Return the (X, Y) coordinate for the center point of the cell that contains the specified text.  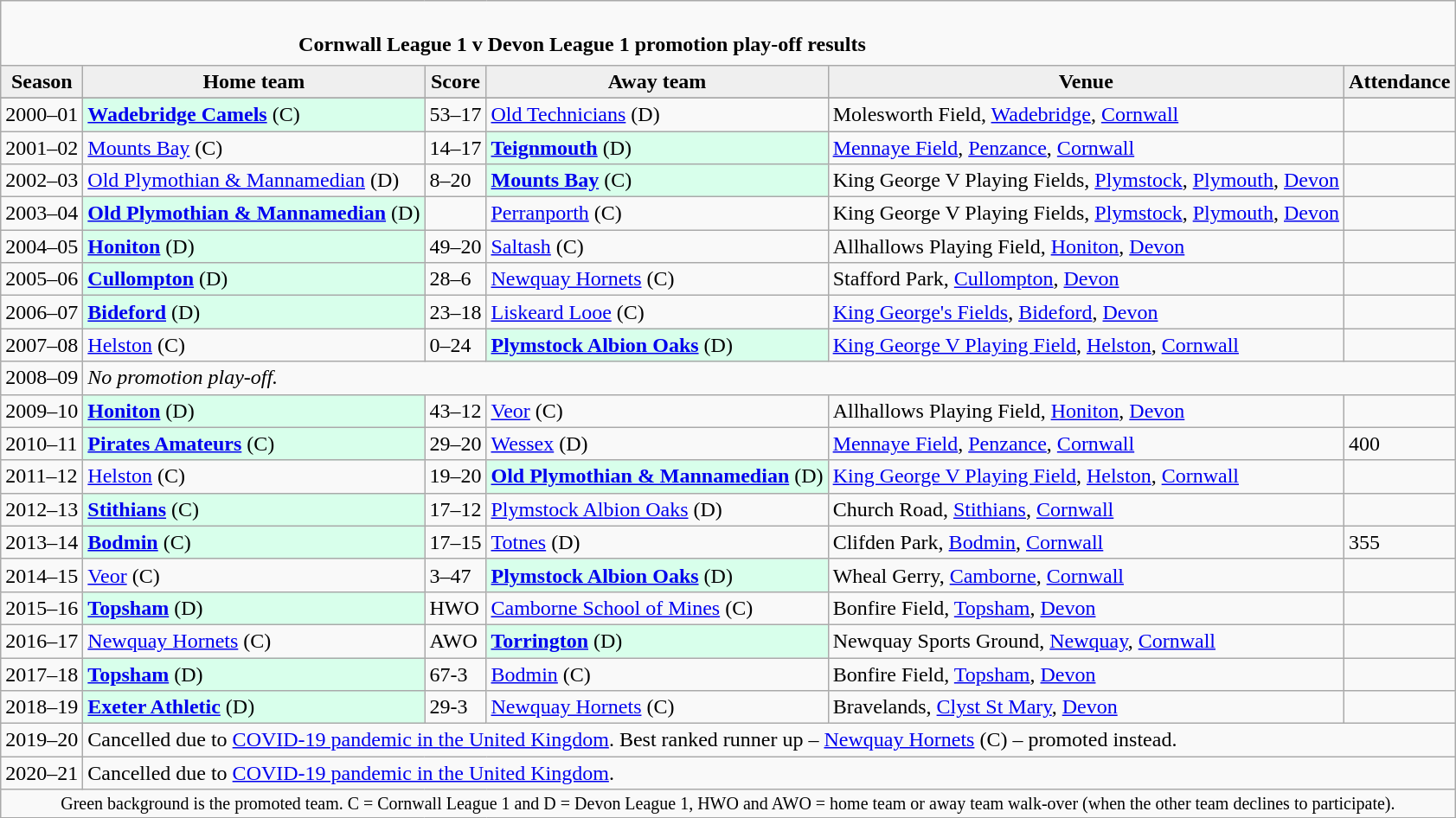
2016–17 (42, 641)
2014–15 (42, 575)
Pirates Amateurs (C) (254, 444)
Exeter Athletic (D) (254, 707)
Old Technicians (D) (657, 114)
2013–14 (42, 542)
53–17 (455, 114)
67-3 (455, 674)
Season (42, 81)
23–18 (455, 312)
29-3 (455, 707)
2004–05 (42, 246)
2020–21 (42, 773)
Bravelands, Clyst St Mary, Devon (1086, 707)
2019–20 (42, 740)
355 (1400, 542)
Score (455, 81)
3–47 (455, 575)
Wessex (D) (657, 444)
Stafford Park, Cullompton, Devon (1086, 279)
AWO (455, 641)
2008–09 (42, 378)
Teignmouth (D) (657, 148)
Torrington (D) (657, 641)
14–17 (455, 148)
2015–16 (42, 608)
Wheal Gerry, Camborne, Cornwall (1086, 575)
400 (1400, 444)
Away team (657, 81)
Clifden Park, Bodmin, Cornwall (1086, 542)
Liskeard Looe (C) (657, 312)
Attendance (1400, 81)
2001–02 (42, 148)
17–15 (455, 542)
2017–18 (42, 674)
King George's Fields, Bideford, Devon (1086, 312)
17–12 (455, 509)
Camborne School of Mines (C) (657, 608)
Stithians (C) (254, 509)
2018–19 (42, 707)
2003–04 (42, 214)
Cancelled due to COVID-19 pandemic in the United Kingdom. Best ranked runner up – Newquay Hornets (C) – promoted instead. (769, 740)
Saltash (C) (657, 246)
2007–08 (42, 345)
Bideford (D) (254, 312)
Cancelled due to COVID-19 pandemic in the United Kingdom. (769, 773)
Venue (1086, 81)
Newquay Sports Ground, Newquay, Cornwall (1086, 641)
2012–13 (42, 509)
Perranporth (C) (657, 214)
2002–03 (42, 181)
43–12 (455, 411)
49–20 (455, 246)
2011–12 (42, 476)
2005–06 (42, 279)
28–6 (455, 279)
2006–07 (42, 312)
Cullompton (D) (254, 279)
2010–11 (42, 444)
29–20 (455, 444)
19–20 (455, 476)
Wadebridge Camels (C) (254, 114)
0–24 (455, 345)
2000–01 (42, 114)
Molesworth Field, Wadebridge, Cornwall (1086, 114)
Church Road, Stithians, Cornwall (1086, 509)
Totnes (D) (657, 542)
No promotion play-off. (769, 378)
HWO (455, 608)
8–20 (455, 181)
2009–10 (42, 411)
Home team (254, 81)
